Search for the cell housing the specified text and yield its [x, y] center coordinate. 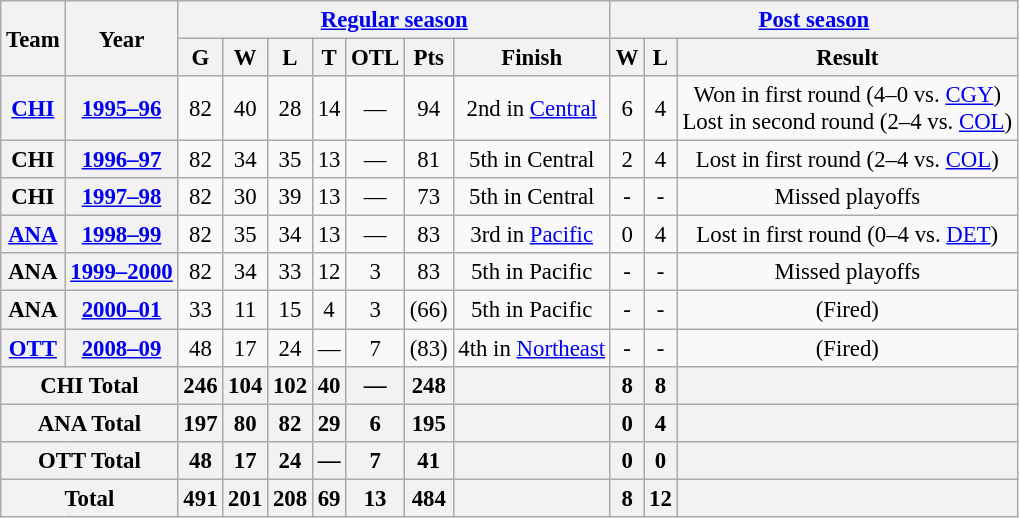
30 [246, 197]
28 [290, 108]
Finish [532, 58]
104 [246, 385]
ANA Total [90, 423]
491 [200, 498]
201 [246, 498]
29 [328, 423]
39 [290, 197]
2nd in Central [532, 108]
484 [428, 498]
73 [428, 197]
T [328, 58]
1999–2000 [122, 273]
195 [428, 423]
208 [290, 498]
2 [626, 160]
81 [428, 160]
Total [90, 498]
Lost in first round (0–4 vs. DET) [847, 235]
Result [847, 58]
OTT Total [90, 460]
197 [200, 423]
Pts [428, 58]
CHI Total [90, 385]
Lost in first round (2–4 vs. COL) [847, 160]
102 [290, 385]
Year [122, 38]
1997–98 [122, 197]
Post season [814, 20]
69 [328, 498]
4th in Northeast [532, 348]
41 [428, 460]
14 [328, 108]
94 [428, 108]
Regular season [394, 20]
1995–96 [122, 108]
OTT [33, 348]
2008–09 [122, 348]
(66) [428, 310]
(83) [428, 348]
3rd in Pacific [532, 235]
80 [246, 423]
15 [290, 310]
G [200, 58]
2000–01 [122, 310]
Team [33, 38]
246 [200, 385]
1998–99 [122, 235]
OTL [376, 58]
1996–97 [122, 160]
11 [246, 310]
248 [428, 385]
Won in first round (4–0 vs. CGY) Lost in second round (2–4 vs. COL) [847, 108]
